Determine the (X, Y) coordinate at the center of the cell enclosing the given text.  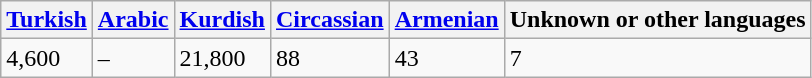
7 (658, 58)
88 (330, 58)
Unknown or other languages (658, 20)
Circassian (330, 20)
4,600 (47, 58)
Turkish (47, 20)
– (133, 58)
43 (446, 58)
21,800 (222, 58)
Armenian (446, 20)
Kurdish (222, 20)
Arabic (133, 20)
